Provide the (x, y) coordinate of the cell's center where the given text is located.  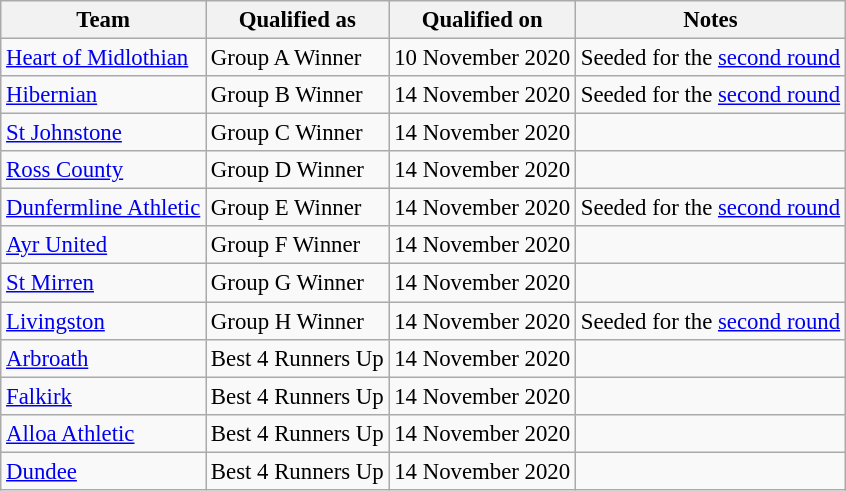
10 November 2020 (482, 58)
Group H Winner (298, 321)
Dunfermline Athletic (104, 208)
Ross County (104, 170)
Group A Winner (298, 58)
Group C Winner (298, 133)
Arbroath (104, 358)
Group G Winner (298, 283)
St Johnstone (104, 133)
Ayr United (104, 245)
Group F Winner (298, 245)
Qualified as (298, 20)
Qualified on (482, 20)
Hibernian (104, 95)
Livingston (104, 321)
Notes (710, 20)
Group D Winner (298, 170)
St Mirren (104, 283)
Group E Winner (298, 208)
Heart of Midlothian (104, 58)
Falkirk (104, 396)
Group B Winner (298, 95)
Alloa Athletic (104, 433)
Dundee (104, 471)
Team (104, 20)
